Capture the cell that displays the provided text and extract its [x, y] central coordinate. 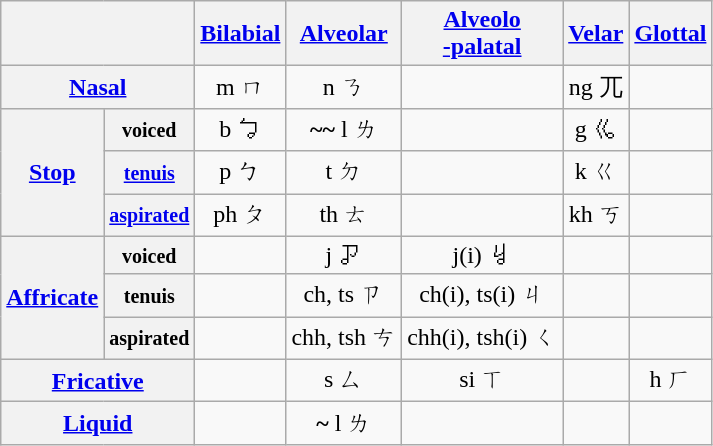
ph ㄆ [240, 216]
p ㄅ [240, 172]
th ㄊ [344, 216]
Nasal [98, 88]
n ㄋ [344, 88]
j(i) ㆢ [482, 255]
si ㄒ [482, 380]
kh ㄎ [596, 216]
~ l ㄌ [344, 424]
Bilabial [240, 34]
Affricate [52, 298]
Glottal [670, 34]
chh(i), tsh(i) ㄑ [482, 338]
Stop [52, 172]
chh, tsh ㄘ [344, 338]
m ㄇ [240, 88]
ng ㄫ [596, 88]
t ㄉ [344, 172]
s ㄙ [344, 380]
Liquid [98, 424]
~~ l ㄌ [344, 130]
Alveolo-palatal [482, 34]
b ㆠ [240, 130]
ch, ts ㄗ [344, 296]
g ㆣ [596, 130]
h ㄏ [670, 380]
Fricative [98, 380]
ch(i), ts(i) ㄐ [482, 296]
j ㆡ [344, 255]
Alveolar [344, 34]
k ㄍ [596, 172]
Velar [596, 34]
